Locate the cell with the specified text and output its (X, Y) center coordinate. 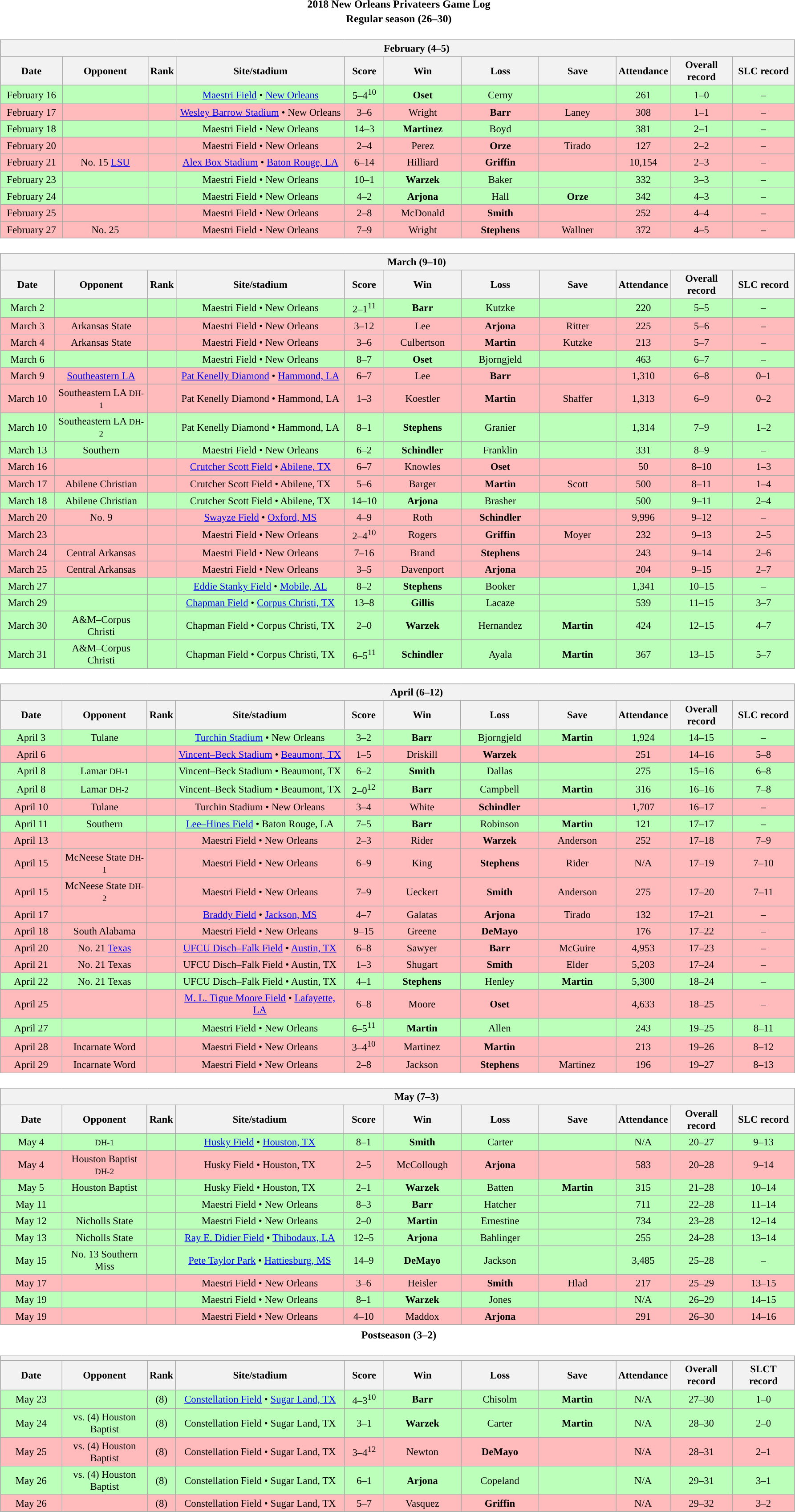
17–23 (702, 948)
DH-1 (105, 1142)
127 (643, 146)
March 18 (28, 501)
315 (643, 1188)
Allen (499, 1028)
13–8 (364, 603)
29–32 (702, 1503)
Lacaze (500, 603)
Boyd (500, 129)
February 16 (32, 94)
March 6 (28, 359)
February 25 (32, 213)
Greene (422, 931)
26–29 (702, 1300)
2–7 (764, 570)
Houston Baptist DH-2 (105, 1165)
1,924 (643, 738)
12–15 (702, 626)
4–10 (364, 1317)
12–14 (764, 1221)
424 (643, 626)
May 25 (31, 1451)
232 (643, 535)
316 (643, 789)
May 24 (31, 1423)
5–410 (364, 94)
March 24 (28, 553)
26–30 (702, 1317)
4,953 (643, 948)
March 27 (28, 586)
Campbell (499, 789)
381 (643, 129)
367 (643, 654)
8–10 (702, 467)
1–4 (764, 484)
Hernandez (500, 626)
February 23 (32, 179)
Moyer (578, 535)
734 (643, 1221)
342 (643, 196)
19–26 (702, 1047)
20–27 (702, 1142)
April 3 (31, 738)
18–24 (702, 982)
8–2 (364, 586)
539 (643, 603)
19–25 (702, 1028)
3–7 (764, 603)
May 15 (31, 1260)
Rogers (423, 535)
March 13 (28, 450)
Knowles (423, 467)
711 (643, 1204)
4–310 (364, 1399)
3–412 (364, 1451)
5,203 (643, 965)
April 29 (31, 1064)
Maddox (422, 1317)
Southeastern LA (101, 376)
5,300 (643, 982)
Koestler (423, 399)
23–28 (702, 1221)
Robinson (499, 824)
Sawyer (422, 948)
4–1 (364, 982)
Heisler (422, 1283)
April 18 (31, 931)
331 (643, 450)
Houston Baptist (105, 1188)
2–410 (364, 535)
19–27 (702, 1064)
9,996 (643, 517)
February (4–5) (397, 48)
18–25 (702, 1004)
8–3 (364, 1204)
15–16 (702, 771)
27–30 (702, 1399)
Perez (423, 146)
28–30 (702, 1423)
Lamar DH-2 (105, 789)
291 (643, 1317)
March 31 (28, 654)
Shugart (422, 965)
16–16 (702, 789)
3–410 (364, 1047)
March 20 (28, 517)
Eddie Stanky Field • Mobile, AL (260, 586)
14–3 (364, 129)
Jones (500, 1300)
17–22 (702, 931)
22–28 (702, 1204)
Franklin (500, 450)
Barger (423, 484)
March 3 (28, 326)
17–24 (702, 965)
5–5 (702, 308)
May 17 (31, 1283)
McCollough (422, 1165)
Bahlinger (500, 1237)
10–15 (702, 586)
King (422, 863)
Henley (499, 982)
Lamar DH-1 (105, 771)
11–15 (702, 603)
4–3 (702, 196)
Roth (423, 517)
March 23 (28, 535)
Ernestine (500, 1221)
3–3 (702, 179)
3–12 (364, 326)
308 (643, 113)
Davenport (423, 570)
Pete Taylor Park • Hattiesburg, MS (260, 1260)
9–12 (702, 517)
February 18 (32, 129)
McDonald (423, 213)
March 29 (28, 603)
251 (643, 755)
372 (643, 230)
Vasquez (422, 1503)
8–9 (702, 450)
Cerny (500, 94)
Newton (422, 1451)
21–28 (702, 1188)
February 21 (32, 162)
White (422, 807)
April 17 (31, 914)
Booker (500, 586)
No. 15 LSU (105, 162)
132 (643, 914)
March 4 (28, 343)
4–2 (364, 196)
8–7 (364, 359)
1,707 (643, 807)
7–10 (764, 863)
13–14 (764, 1237)
Elder (577, 965)
Baker (500, 179)
220 (643, 308)
1,314 (643, 427)
Swayze Field • Oxford, MS (260, 517)
Ray E. Didier Field • Thibodaux, LA (260, 1237)
6–14 (364, 162)
Culbertson (423, 343)
Batten (500, 1188)
Southeastern LA DH-2 (101, 427)
March 17 (28, 484)
2–111 (364, 308)
1,341 (643, 586)
Hlad (578, 1283)
332 (643, 179)
April 27 (31, 1028)
14–9 (364, 1260)
17–21 (702, 914)
6–1 (364, 1480)
217 (643, 1283)
Moore (422, 1004)
April 6 (31, 755)
April 13 (31, 840)
February 17 (32, 113)
February 27 (32, 230)
50 (643, 467)
Brand (423, 553)
20–28 (702, 1165)
225 (643, 326)
10,154 (643, 162)
3–5 (364, 570)
11–14 (764, 1204)
Ayala (500, 654)
7–8 (764, 789)
No. 13 Southern Miss (105, 1260)
February 20 (32, 146)
17–19 (702, 863)
24–28 (702, 1237)
April 20 (31, 948)
Lee–Hines Field • Baton Rouge, LA (260, 824)
Alex Box Stadium • Baton Rouge, LA (260, 162)
3–4 (364, 807)
April 11 (31, 824)
9–11 (702, 501)
Brasher (500, 501)
16–17 (702, 807)
Copeland (500, 1480)
Scott (578, 484)
April 22 (31, 982)
12–5 (364, 1237)
463 (643, 359)
14–10 (364, 501)
29–31 (702, 1480)
583 (643, 1165)
Laney (578, 113)
10–14 (764, 1188)
1–5 (364, 755)
Southeastern LA DH-1 (101, 399)
8–13 (764, 1064)
261 (643, 94)
May 23 (31, 1399)
February 24 (32, 196)
17–20 (702, 892)
0–2 (764, 399)
255 (643, 1237)
May (7–3) (397, 1096)
Granier (500, 427)
4–9 (364, 517)
March 2 (28, 308)
Hilliard (423, 162)
Wallner (578, 230)
March 9 (28, 376)
204 (643, 570)
Hall (500, 196)
McNeese State DH-1 (105, 863)
176 (643, 931)
7–11 (764, 892)
7–5 (364, 824)
1–2 (764, 427)
8–12 (764, 1047)
1–1 (702, 113)
17–18 (702, 840)
25–28 (702, 1260)
4,633 (643, 1004)
May 5 (31, 1188)
No. 9 (101, 517)
M. L. Tigue Moore Field • Lafayette, LA (260, 1004)
Hatcher (500, 1204)
April 28 (31, 1047)
March 30 (28, 626)
4–4 (702, 213)
0–1 (764, 376)
March (9–10) (397, 262)
Ueckert (422, 892)
17–17 (702, 824)
Shaffer (578, 399)
May 13 (31, 1237)
7–16 (364, 553)
SLCT record (763, 1375)
196 (643, 1064)
March 25 (28, 570)
10–1 (364, 179)
No. 25 (105, 230)
2–6 (764, 553)
Driskill (422, 755)
5–8 (764, 755)
Galatas (422, 914)
South Alabama (105, 931)
Braddy Field • Jackson, MS (260, 914)
25–29 (702, 1283)
121 (643, 824)
April (6–12) (397, 692)
April 10 (31, 807)
3,485 (643, 1260)
1,310 (643, 376)
May 11 (31, 1204)
2–2 (702, 146)
McGuire (577, 948)
Ritter (578, 326)
28–31 (702, 1451)
May 12 (31, 1221)
Dallas (499, 771)
McNeese State DH-2 (105, 892)
4–5 (702, 230)
2–012 (364, 789)
Gillis (423, 603)
1,313 (643, 399)
Chisolm (500, 1399)
April 21 (31, 965)
April 25 (31, 1004)
March 16 (28, 467)
Wesley Barrow Stadium • New Orleans (260, 113)
